Search for the cell housing the specified text and yield its (X, Y) center coordinate. 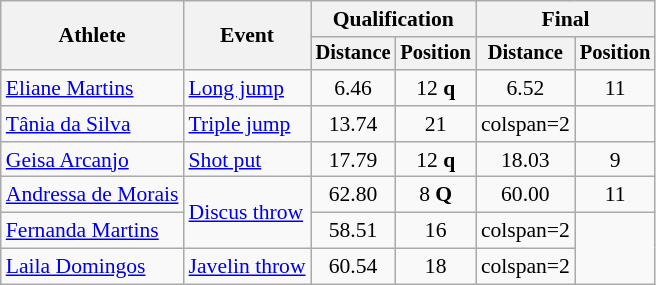
13.74 (354, 124)
18.03 (526, 160)
Triple jump (248, 124)
Eliane Martins (92, 88)
62.80 (354, 195)
Andressa de Morais (92, 195)
58.51 (354, 231)
Long jump (248, 88)
Geisa Arcanjo (92, 160)
Final (566, 19)
Event (248, 36)
17.79 (354, 160)
16 (435, 231)
60.00 (526, 195)
18 (435, 267)
Shot put (248, 160)
Discus throw (248, 212)
9 (615, 160)
Laila Domingos (92, 267)
6.52 (526, 88)
21 (435, 124)
8 Q (435, 195)
Fernanda Martins (92, 231)
6.46 (354, 88)
60.54 (354, 267)
Athlete (92, 36)
Javelin throw (248, 267)
Qualification (394, 19)
Tânia da Silva (92, 124)
